Find where the given text appears and provide that cell's center as (x, y) coordinate. 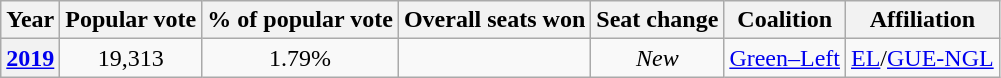
New (658, 58)
Overall seats won (494, 20)
Seat change (658, 20)
Year (30, 20)
19,313 (131, 58)
1.79% (300, 58)
2019 (30, 58)
% of popular vote (300, 20)
Popular vote (131, 20)
Coalition (785, 20)
EL/GUE-NGL (923, 58)
Green–Left (785, 58)
Affiliation (923, 20)
